Provide the (X, Y) coordinate of the cell's center where the given text is located.  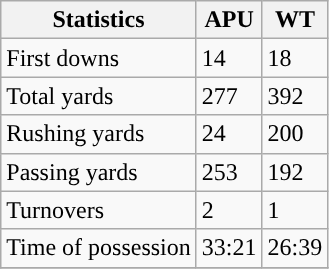
1 (295, 210)
Statistics (99, 20)
WT (295, 20)
2 (229, 210)
Turnovers (99, 210)
277 (229, 96)
APU (229, 20)
26:39 (295, 248)
18 (295, 58)
24 (229, 134)
First downs (99, 58)
192 (295, 172)
14 (229, 58)
Total yards (99, 96)
Rushing yards (99, 134)
Time of possession (99, 248)
253 (229, 172)
Passing yards (99, 172)
392 (295, 96)
33:21 (229, 248)
200 (295, 134)
